Capture the cell that displays the provided text and extract its [x, y] central coordinate. 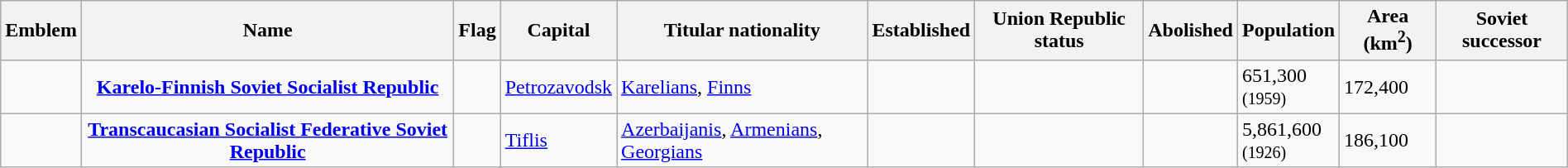
Karelians, Finns [743, 86]
Titular nationality [743, 31]
Abolished [1191, 31]
651,300(1959) [1288, 86]
186,100 [1388, 141]
Tiflis [558, 141]
Emblem [41, 31]
Transcaucasian Socialist Federative Soviet Republic [267, 141]
Name [267, 31]
Union Republic status [1059, 31]
Soviet successor [1502, 31]
Area (km2) [1388, 31]
Azerbaijanis, Armenians, Georgians [743, 141]
Karelo-Finnish Soviet Socialist Republic [267, 86]
Established [921, 31]
Petrozavodsk [558, 86]
Flag [477, 31]
Population [1288, 31]
172,400 [1388, 86]
5,861,600(1926) [1288, 141]
Capital [558, 31]
